Locate the cell with the specified text and output its (X, Y) center coordinate. 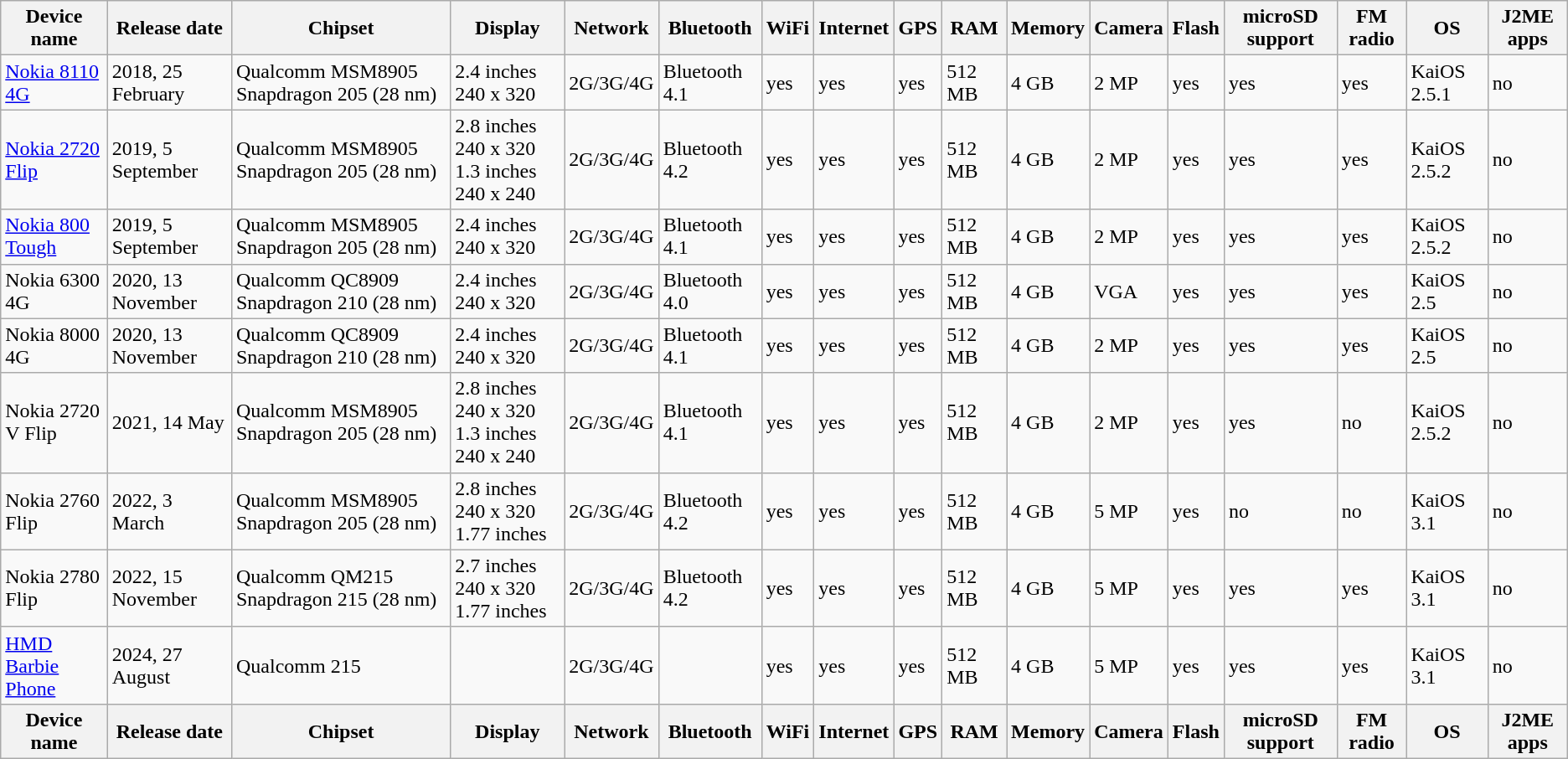
2018, 25 February (169, 82)
2021, 14 May (169, 422)
Nokia 2720 V Flip (54, 422)
2022, 3 March (169, 511)
Nokia 2760 Flip (54, 511)
Qualcomm QM215 Snapdragon 215 (28 nm) (340, 588)
Nokia 8000 4G (54, 345)
Qualcomm 215 (340, 665)
2022, 15 November (169, 588)
Nokia 2780 Flip (54, 588)
2.7 inches 240 x 3201.77 inches (508, 588)
Nokia 800 Tough (54, 236)
HMD Barbie Phone (54, 665)
2.8 inches 240 x 3201.77 inches (508, 511)
KaiOS 2.5.1 (1447, 82)
Nokia 6300 4G (54, 292)
2024, 27 August (169, 665)
Nokia 2720 Flip (54, 159)
Nokia 8110 4G (54, 82)
VGA (1129, 292)
Bluetooth 4.0 (710, 292)
